Capture the cell that displays the provided text and extract its (X, Y) central coordinate. 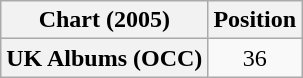
UK Albums (OCC) (104, 58)
36 (255, 58)
Position (255, 20)
Chart (2005) (104, 20)
